Scan for the cell matching the given text and deliver its (X, Y) coordinate at center. 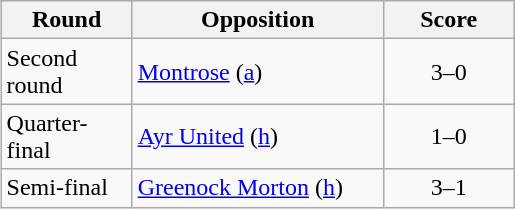
1–0 (448, 136)
Opposition (258, 20)
Ayr United (h) (258, 136)
Round (66, 20)
3–0 (448, 72)
Quarter-final (66, 136)
Greenock Morton (h) (258, 188)
Second round (66, 72)
3–1 (448, 188)
Semi-final (66, 188)
Montrose (a) (258, 72)
Score (448, 20)
